Return [X, Y] of the center of cell containing provided text 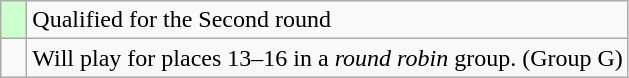
Will play for places 13–16 in a round robin group. (Group G) [328, 58]
Qualified for the Second round [328, 20]
